Find where the given text appears and provide that cell's center as [x, y] coordinate. 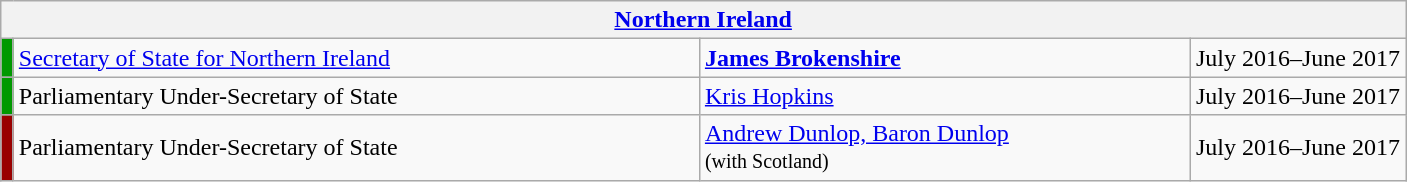
Kris Hopkins [944, 96]
Northern Ireland [704, 20]
James Brokenshire [944, 58]
Andrew Dunlop, Baron Dunlop(with Scotland) [944, 148]
Secretary of State for Northern Ireland [356, 58]
